Return [x, y] of the center of cell containing provided text 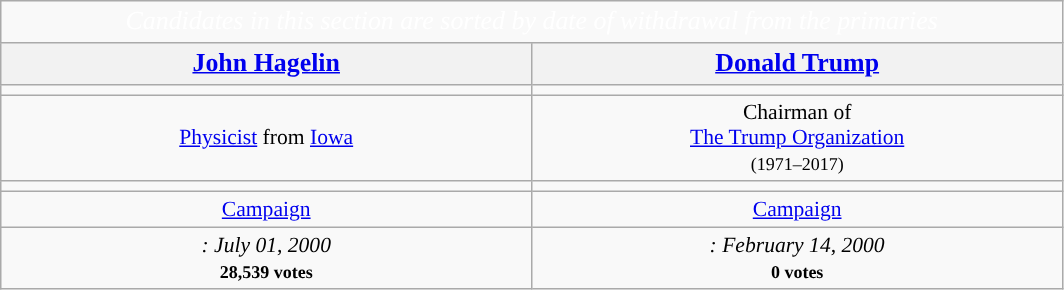
John Hagelin [266, 64]
Candidates in this section are sorted by date of withdrawal from the primaries [532, 22]
Donald Trump [798, 64]
: February 14, 20000 votes [798, 258]
: July 01, 200028,539 votes [266, 258]
Physicist from Iowa [266, 138]
Chairman ofThe Trump Organization(1971–2017) [798, 138]
